Determine the [X, Y] coordinate at the center of the cell enclosing the given text.  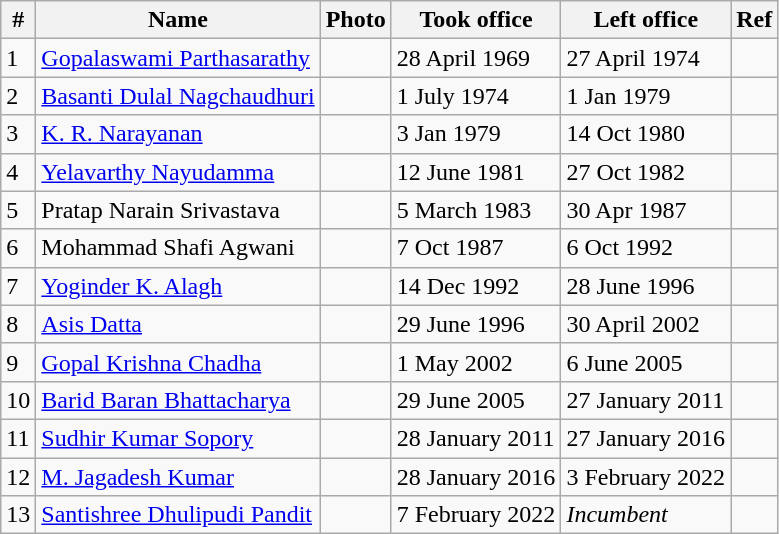
6 [18, 248]
8 [18, 324]
1 May 2002 [476, 362]
2 [18, 96]
11 [18, 438]
Basanti Dulal Nagchaudhuri [178, 96]
10 [18, 400]
3 February 2022 [646, 477]
Name [178, 20]
Took office [476, 20]
29 June 2005 [476, 400]
Barid Baran Bhattacharya [178, 400]
9 [18, 362]
12 June 1981 [476, 172]
27 January 2016 [646, 438]
14 Dec 1992 [476, 286]
28 January 2011 [476, 438]
3 Jan 1979 [476, 134]
Yelavarthy Nayudamma [178, 172]
K. R. Narayanan [178, 134]
Gopal Krishna Chadha [178, 362]
13 [18, 515]
1 July 1974 [476, 96]
7 February 2022 [476, 515]
M. Jagadesh Kumar [178, 477]
Sudhir Kumar Sopory [178, 438]
1 [18, 58]
30 April 2002 [646, 324]
28 April 1969 [476, 58]
27 Oct 1982 [646, 172]
28 June 1996 [646, 286]
3 [18, 134]
Santishree Dhulipudi Pandit [178, 515]
27 January 2011 [646, 400]
Mohammad Shafi Agwani [178, 248]
1 Jan 1979 [646, 96]
Left office [646, 20]
Photo [356, 20]
Asis Datta [178, 324]
Gopalaswami Parthasarathy [178, 58]
5 March 1983 [476, 210]
# [18, 20]
27 April 1974 [646, 58]
30 Apr 1987 [646, 210]
29 June 1996 [476, 324]
Incumbent [646, 515]
7 Oct 1987 [476, 248]
Yoginder K. Alagh [178, 286]
4 [18, 172]
28 January 2016 [476, 477]
6 June 2005 [646, 362]
12 [18, 477]
Pratap Narain Srivastava [178, 210]
5 [18, 210]
7 [18, 286]
Ref [754, 20]
6 Oct 1992 [646, 248]
14 Oct 1980 [646, 134]
